Provide the [X, Y] coordinate of the cell's center where the given text is located.  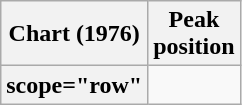
Chart (1976) [74, 34]
scope="row" [74, 85]
Peakposition [194, 34]
